Detect which cell encompasses the target text, then output its (X, Y) center coordinate. 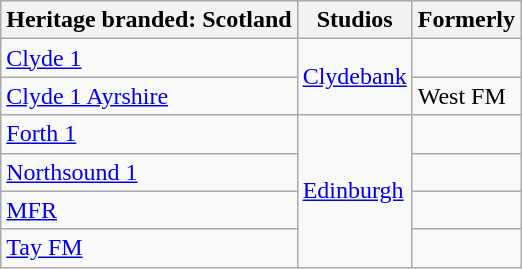
Heritage branded: Scotland (149, 20)
West FM (466, 96)
MFR (149, 210)
Clyde 1 Ayrshire (149, 96)
Forth 1 (149, 134)
Edinburgh (354, 191)
Clyde 1 (149, 58)
Northsound 1 (149, 172)
Studios (354, 20)
Clydebank (354, 77)
Formerly (466, 20)
Tay FM (149, 248)
